Scan for the cell matching the given text and deliver its (X, Y) coordinate at center. 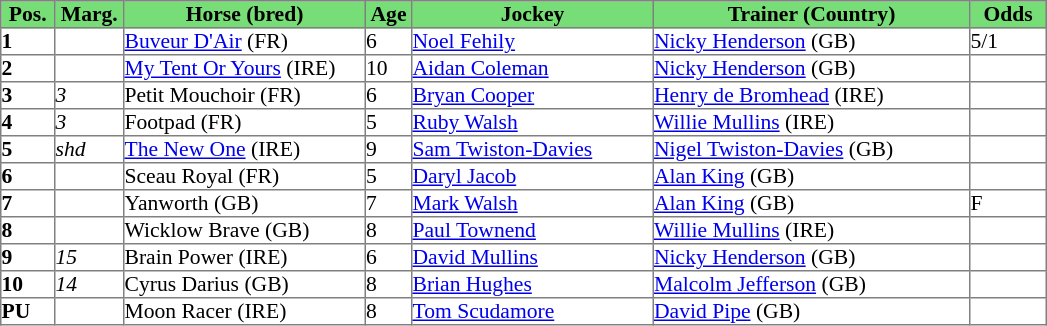
2 (28, 68)
Odds (1008, 14)
Age (388, 14)
Trainer (Country) (811, 14)
Brain Power (IRE) (245, 258)
Daryl Jacob (533, 176)
Horse (bred) (245, 14)
Nigel Twiston-Davies (GB) (811, 150)
Mark Walsh (533, 204)
Henry de Bromhead (IRE) (811, 96)
15 (90, 258)
The New One (IRE) (245, 150)
David Pipe (GB) (811, 312)
Petit Mouchoir (FR) (245, 96)
Paul Townend (533, 230)
Malcolm Jefferson (GB) (811, 284)
Bryan Cooper (533, 96)
Pos. (28, 14)
Marg. (90, 14)
Wicklow Brave (GB) (245, 230)
David Mullins (533, 258)
Ruby Walsh (533, 122)
Cyrus Darius (GB) (245, 284)
shd (90, 150)
Tom Scudamore (533, 312)
Sam Twiston-Davies (533, 150)
Footpad (FR) (245, 122)
Buveur D'Air (FR) (245, 42)
Aidan Coleman (533, 68)
Brian Hughes (533, 284)
Noel Fehily (533, 42)
14 (90, 284)
1 (28, 42)
PU (28, 312)
Yanworth (GB) (245, 204)
Jockey (533, 14)
5/1 (1008, 42)
Sceau Royal (FR) (245, 176)
4 (28, 122)
My Tent Or Yours (IRE) (245, 68)
F (1008, 204)
Moon Racer (IRE) (245, 312)
